Search for the cell housing the specified text and yield its (x, y) center coordinate. 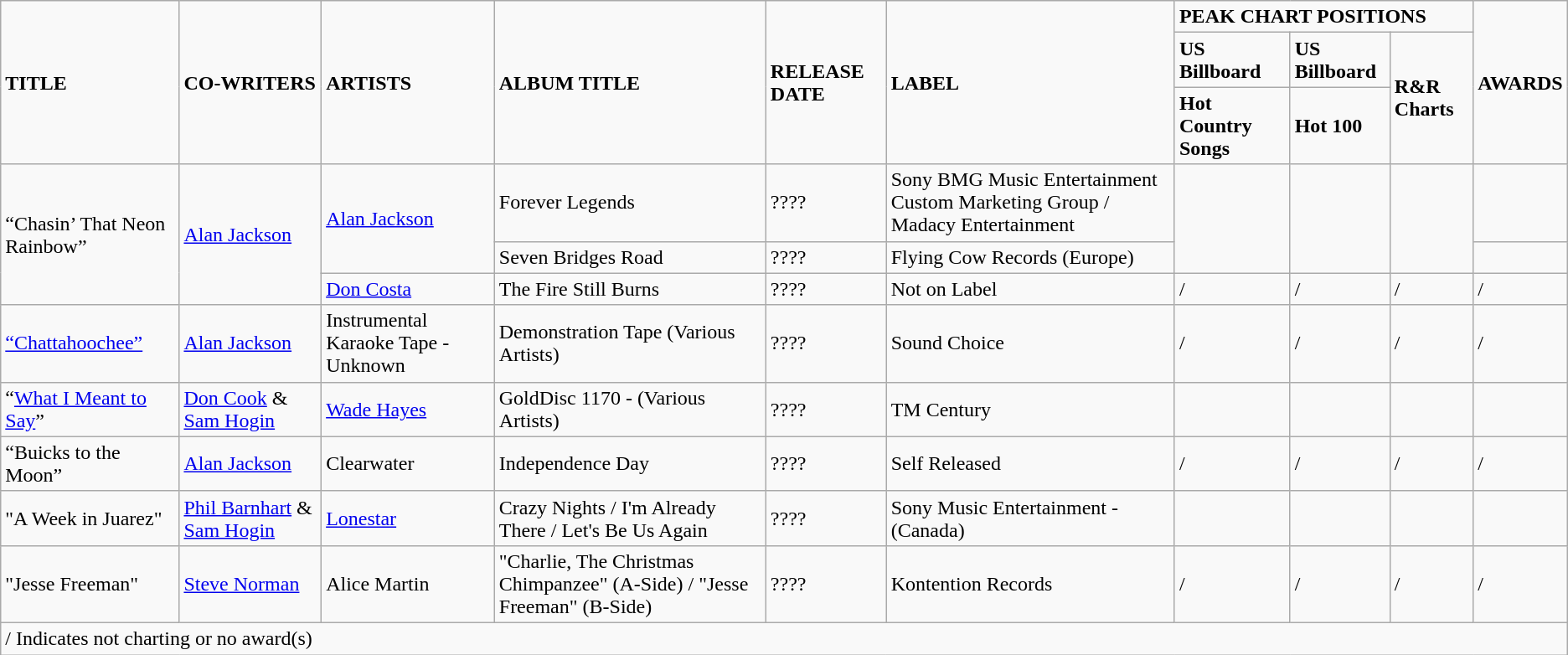
Not on Label (1030, 289)
Hot Country Songs (1232, 126)
Clearwater (409, 464)
Crazy Nights / I'm Already There / Let's Be Us Again (630, 518)
Lonestar (409, 518)
R&R Charts (1431, 99)
Self Released (1030, 464)
Sony Music Entertainment - (Canada) (1030, 518)
Don Cook &Sam Hogin (250, 409)
Wade Hayes (409, 409)
“Chasin’ That Neon Rainbow” (90, 235)
"Charlie, The Christmas Chimpanzee" (A-Side) / "Jesse Freeman" (B-Side) (630, 584)
Don Costa (409, 289)
Demonstration Tape (Various Artists) (630, 343)
RELEASE DATE (826, 82)
AWARDS (1520, 82)
Sound Choice (1030, 343)
Alice Martin (409, 584)
GoldDisc 1170 - (Various Artists) (630, 409)
“Chattahoochee” (90, 343)
TITLE (90, 82)
ARTISTS (409, 82)
The Fire Still Burns (630, 289)
Kontention Records (1030, 584)
Sony BMG Music Entertainment Custom Marketing Group / Madacy Entertainment (1030, 203)
"Jesse Freeman" (90, 584)
Flying Cow Records (Europe) (1030, 257)
PEAK CHART POSITIONS (1323, 17)
Seven Bridges Road (630, 257)
“Buicks to the Moon” (90, 464)
CO-WRITERS (250, 82)
Steve Norman (250, 584)
“What I Meant to Say” (90, 409)
Independence Day (630, 464)
Forever Legends (630, 203)
TM Century (1030, 409)
ALBUM TITLE (630, 82)
"A Week in Juarez" (90, 518)
Hot 100 (1340, 126)
Instrumental Karaoke Tape - Unknown (409, 343)
/ Indicates not charting or no award(s) (784, 638)
LABEL (1030, 82)
Phil Barnhart & Sam Hogin (250, 518)
